Provide the [x, y] coordinate of the cell's center where the given text is located.  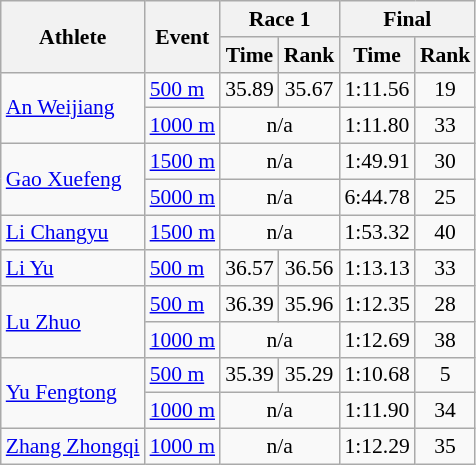
Final [407, 19]
19 [446, 90]
40 [446, 233]
Yu Fengtong [73, 392]
1:11.56 [376, 90]
Athlete [73, 36]
1:49.91 [376, 162]
30 [446, 162]
34 [446, 411]
1:10.68 [376, 375]
Lu Zhuo [73, 322]
1:13.13 [376, 269]
35.96 [310, 304]
Zhang Zhongqi [73, 447]
36.57 [250, 269]
1:12.69 [376, 340]
Event [182, 36]
25 [446, 197]
35.67 [310, 90]
36.39 [250, 304]
1:12.35 [376, 304]
35 [446, 447]
An Weijiang [73, 108]
35.29 [310, 375]
35.89 [250, 90]
36.56 [310, 269]
35.39 [250, 375]
Li Yu [73, 269]
Race 1 [280, 19]
38 [446, 340]
1:11.80 [376, 126]
5 [446, 375]
Gao Xuefeng [73, 180]
28 [446, 304]
6:44.78 [376, 197]
1:11.90 [376, 411]
1:12.29 [376, 447]
Li Changyu [73, 233]
1:53.32 [376, 233]
5000 m [182, 197]
